Return the [X, Y] coordinate for the center point of the cell that contains the specified text.  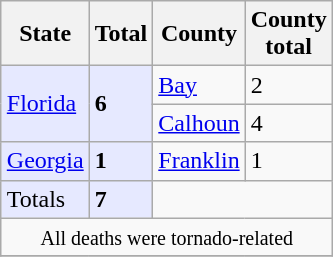
Calhoun [199, 123]
Total [121, 34]
Bay [199, 85]
4 [288, 123]
6 [121, 104]
County [199, 34]
2 [288, 85]
Georgia [45, 161]
State [45, 34]
Totals [45, 199]
Florida [45, 104]
Franklin [199, 161]
Countytotal [288, 34]
All deaths were tornado-related [166, 237]
7 [121, 199]
